Return the [X, Y] coordinate for the center point of the cell that contains the specified text.  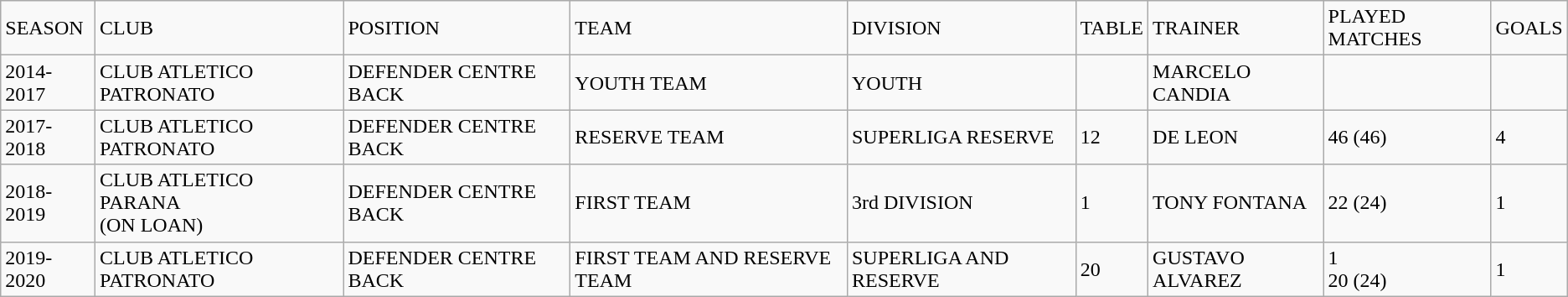
46 (46) [1407, 138]
4 [1529, 138]
FIRST TEAM [709, 203]
TEAM [709, 29]
2018-2019 [49, 203]
22 (24) [1407, 203]
TONY FONTANA [1236, 203]
GUSTAVO ALVAREZ [1236, 268]
20 [1112, 268]
YOUTH [962, 82]
CLUB ATLETICO PARANA(ON LOAN) [219, 203]
MARCELO CANDIA [1236, 82]
POSITION [457, 29]
DE LEON [1236, 138]
2017-2018 [49, 138]
120 (24) [1407, 268]
SUPERLIGA RESERVE [962, 138]
3rd DIVISION [962, 203]
PLAYED MATCHES [1407, 29]
CLUB [219, 29]
YOUTH TEAM [709, 82]
12 [1112, 138]
SEASON [49, 29]
TABLE [1112, 29]
DIVISION [962, 29]
FIRST TEAM AND RESERVE TEAM [709, 268]
2019-2020 [49, 268]
TRAINER [1236, 29]
SUPERLIGA AND RESERVE [962, 268]
RESERVE TEAM [709, 138]
GOALS [1529, 29]
2014-2017 [49, 82]
